Locate the cell with the specified text and output its [x, y] center coordinate. 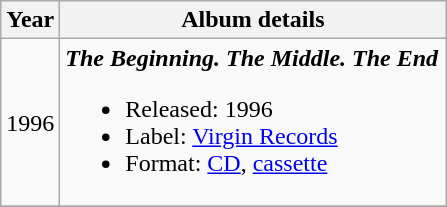
Album details [253, 20]
The Beginning. The Middle. The EndReleased: 1996Label: Virgin RecordsFormat: CD, cassette [253, 122]
1996 [30, 122]
Year [30, 20]
